Capture the cell that displays the provided text and extract its (x, y) central coordinate. 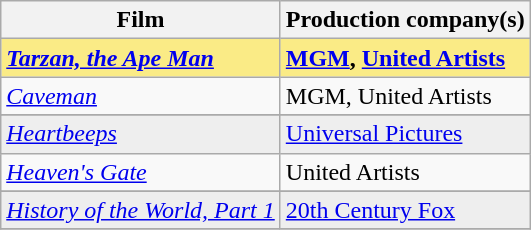
20th Century Fox (405, 210)
Universal Pictures (405, 134)
Tarzan, the Ape Man (141, 58)
Production company(s) (405, 20)
Heartbeeps (141, 134)
United Artists (405, 172)
Caveman (141, 96)
Heaven's Gate (141, 172)
History of the World, Part 1 (141, 210)
Film (141, 20)
